From the cell containing the given text, extract its center point as [X, Y] coordinate. 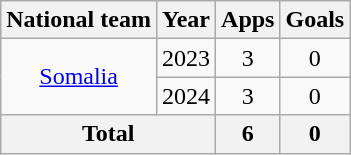
Year [186, 20]
6 [248, 134]
Apps [248, 20]
2023 [186, 58]
Total [108, 134]
2024 [186, 96]
National team [79, 20]
Goals [315, 20]
Somalia [79, 77]
